Detect which cell encompasses the target text, then output its [x, y] center coordinate. 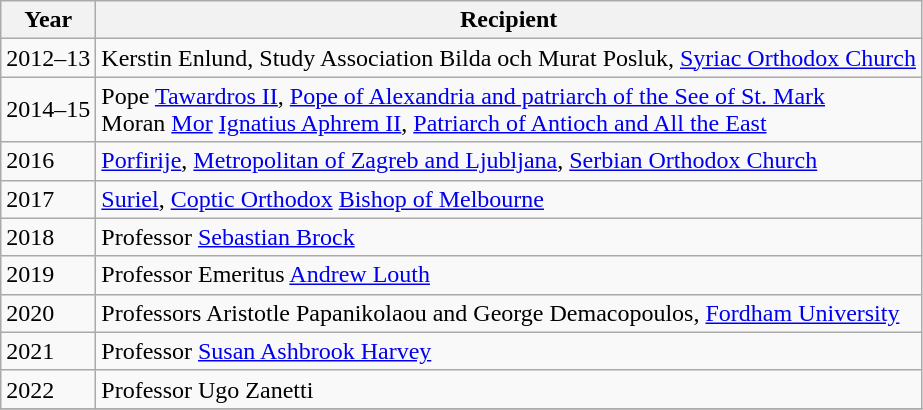
2019 [48, 275]
Porfirije, Metropolitan of Zagreb and Ljubljana, Serbian Orthodox Church [509, 161]
Suriel, Coptic Orthodox Bishop of Melbourne [509, 199]
2012–13 [48, 58]
Pope Tawardros II, Pope of Alexandria and patriarch of the See of St. Mark Moran Mor Ignatius Aphrem II, Patriarch of Antioch and All the East [509, 110]
2014–15 [48, 110]
Professors Aristotle Papanikolaou and George Demacopoulos, Fordham University [509, 313]
2017 [48, 199]
Recipient [509, 20]
Year [48, 20]
2021 [48, 351]
Professor Emeritus Andrew Louth [509, 275]
2022 [48, 389]
2018 [48, 237]
Professor Susan Ashbrook Harvey [509, 351]
2016 [48, 161]
Professor Ugo Zanetti [509, 389]
Kerstin Enlund, Study Association Bilda och Murat Posluk, Syriac Orthodox Church [509, 58]
Professor Sebastian Brock [509, 237]
2020 [48, 313]
